Determine the (x, y) coordinate at the center of the cell enclosing the given text.  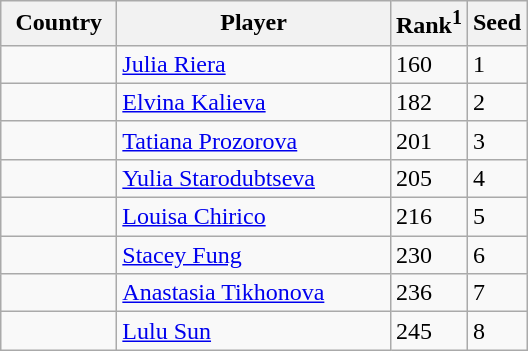
216 (428, 217)
Rank1 (428, 24)
230 (428, 255)
Stacey Fung (254, 255)
6 (496, 255)
160 (428, 64)
1 (496, 64)
Anastasia Tikhonova (254, 293)
3 (496, 140)
7 (496, 293)
Elvina Kalieva (254, 102)
Louisa Chirico (254, 217)
Player (254, 24)
5 (496, 217)
205 (428, 178)
Yulia Starodubtseva (254, 178)
182 (428, 102)
Seed (496, 24)
4 (496, 178)
236 (428, 293)
Tatiana Prozorova (254, 140)
245 (428, 331)
Country (59, 24)
8 (496, 331)
Lulu Sun (254, 331)
Julia Riera (254, 64)
2 (496, 102)
201 (428, 140)
